Search for the cell housing the specified text and yield its [X, Y] center coordinate. 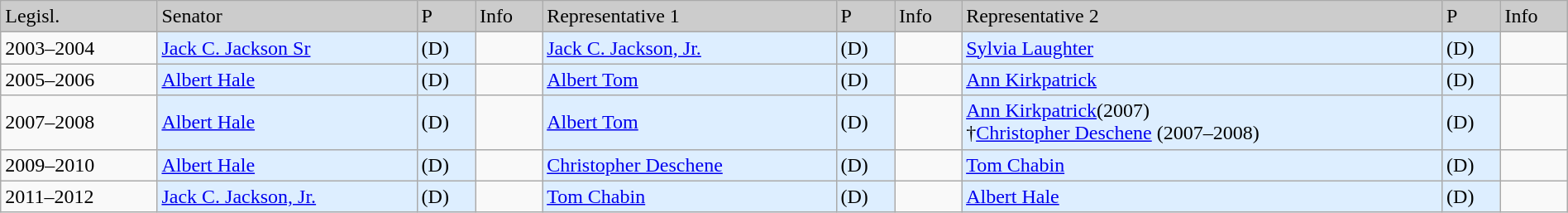
2007–2008 [79, 123]
Christopher Deschene [690, 165]
2009–2010 [79, 165]
2011–2012 [79, 196]
Senator [287, 17]
Sylvia Laughter [1202, 48]
Legisl. [79, 17]
Ann Kirkpatrick [1202, 80]
Ann Kirkpatrick(2007) †Christopher Deschene (2007–2008) [1202, 123]
Representative 1 [690, 17]
2003–2004 [79, 48]
2005–2006 [79, 80]
Jack C. Jackson Sr [287, 48]
Representative 2 [1202, 17]
